Determine the (x, y) coordinate at the center of the cell enclosing the given text.  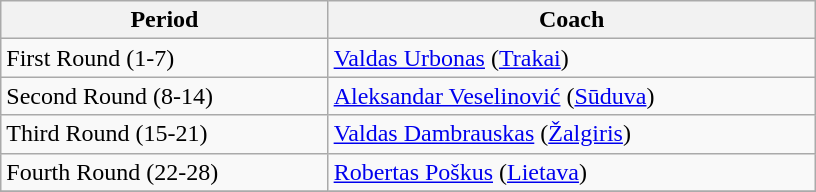
Valdas Urbonas (Trakai) (572, 58)
Second Round (8-14) (164, 96)
Valdas Dambrauskas (Žalgiris) (572, 134)
Aleksandar Veselinović (Sūduva) (572, 96)
Third Round (15-21) (164, 134)
Period (164, 20)
First Round (1-7) (164, 58)
Robertas Poškus (Lietava) (572, 172)
Coach (572, 20)
Fourth Round (22-28) (164, 172)
